Capture the cell that displays the provided text and extract its [x, y] central coordinate. 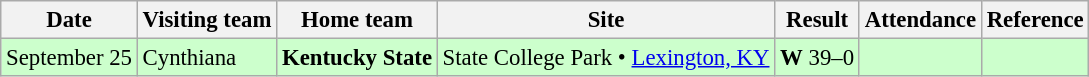
Home team [358, 20]
State College Park • Lexington, KY [606, 58]
W 39–0 [818, 58]
Reference [1035, 20]
September 25 [69, 58]
Kentucky State [358, 58]
Site [606, 20]
Visiting team [206, 20]
Attendance [920, 20]
Cynthiana [206, 58]
Result [818, 20]
Date [69, 20]
